Output the (X, Y) coordinate of the center of the cell containing the given text.  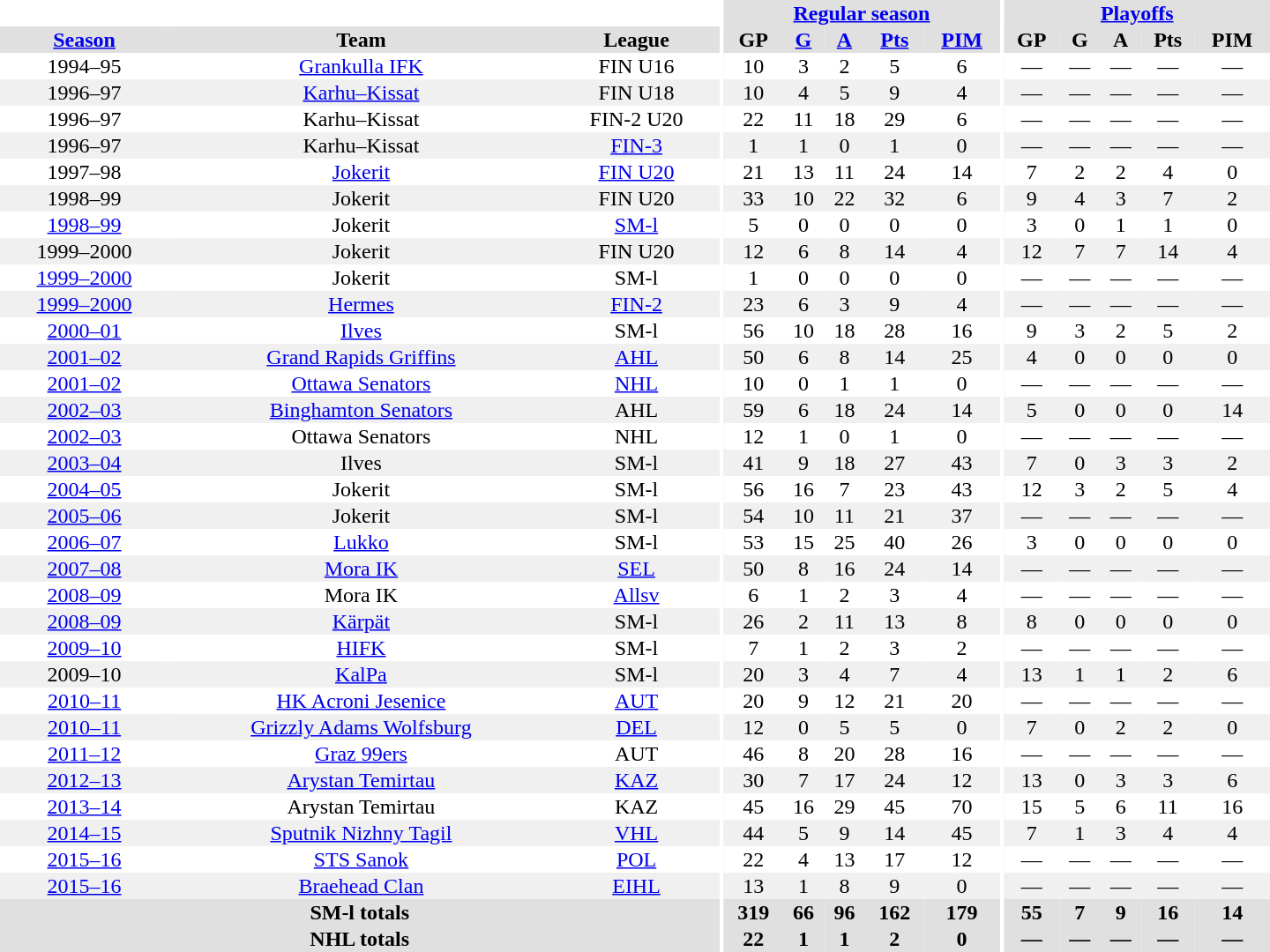
NHL totals (360, 939)
1994–95 (85, 66)
2014–15 (85, 833)
STS Sanok (362, 859)
54 (753, 516)
Graz 99ers (362, 754)
27 (894, 463)
Season (85, 40)
Sputnik Nizhny Tagil (362, 833)
37 (962, 516)
70 (962, 807)
53 (753, 542)
FIN-2 U20 (637, 119)
59 (753, 410)
Binghamton Senators (362, 410)
Kärpät (362, 621)
SEL (637, 569)
KalPa (362, 674)
HIFK (362, 648)
179 (962, 912)
66 (803, 912)
46 (753, 754)
FIN-2 (637, 304)
DEL (637, 727)
Grizzly Adams Wolfsburg (362, 727)
VHL (637, 833)
33 (753, 198)
96 (844, 912)
44 (753, 833)
Regular season (863, 13)
40 (894, 542)
FIN-3 (637, 145)
55 (1032, 912)
Allsv (637, 595)
2007–08 (85, 569)
2012–13 (85, 780)
Grand Rapids Griffins (362, 357)
32 (894, 198)
Lukko (362, 542)
30 (753, 780)
2013–14 (85, 807)
FIN U16 (637, 66)
41 (753, 463)
Hermes (362, 304)
Braehead Clan (362, 886)
1997–98 (85, 172)
EIHL (637, 886)
HK Acroni Jesenice (362, 701)
319 (753, 912)
2005–06 (85, 516)
2006–07 (85, 542)
Team (362, 40)
2011–12 (85, 754)
2003–04 (85, 463)
POL (637, 859)
2004–05 (85, 489)
League (637, 40)
SM-l totals (360, 912)
2000–01 (85, 331)
Grankulla IFK (362, 66)
FIN U18 (637, 93)
162 (894, 912)
Playoffs (1137, 13)
